Scan for the cell matching the given text and deliver its (X, Y) coordinate at center. 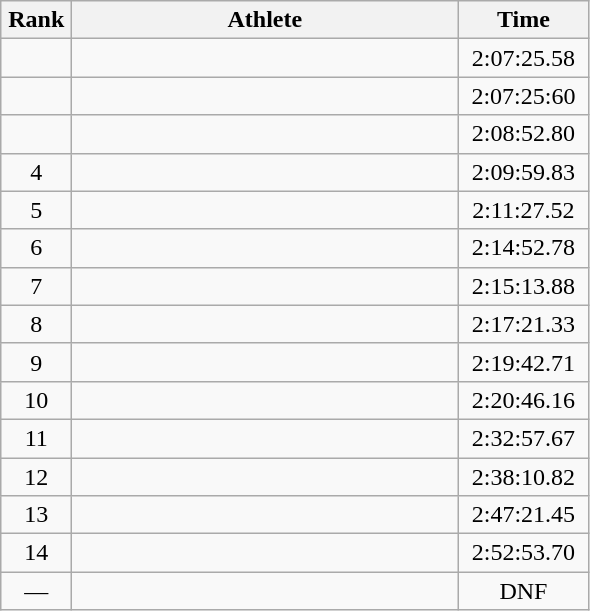
2:07:25:60 (524, 96)
8 (36, 324)
2:32:57.67 (524, 438)
— (36, 591)
Rank (36, 20)
9 (36, 362)
2:19:42.71 (524, 362)
14 (36, 553)
DNF (524, 591)
2:07:25.58 (524, 58)
2:20:46.16 (524, 400)
Time (524, 20)
2:17:21.33 (524, 324)
11 (36, 438)
7 (36, 286)
Athlete (265, 20)
2:52:53.70 (524, 553)
10 (36, 400)
2:11:27.52 (524, 210)
5 (36, 210)
4 (36, 172)
2:15:13.88 (524, 286)
2:08:52.80 (524, 134)
2:47:21.45 (524, 515)
6 (36, 248)
2:14:52.78 (524, 248)
2:09:59.83 (524, 172)
2:38:10.82 (524, 477)
13 (36, 515)
12 (36, 477)
